Search for the cell housing the specified text and yield its [x, y] center coordinate. 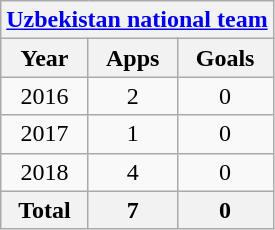
7 [132, 210]
1 [132, 134]
Total [45, 210]
2 [132, 96]
2016 [45, 96]
Goals [225, 58]
Apps [132, 58]
2017 [45, 134]
2018 [45, 172]
4 [132, 172]
Uzbekistan national team [137, 20]
Year [45, 58]
